Pinpoint the cell where the given text exists, returning its (X, Y) midpoint coordinate. 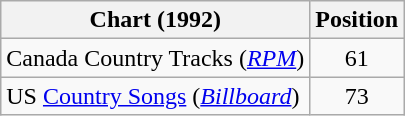
Position (357, 20)
73 (357, 96)
Chart (1992) (156, 20)
61 (357, 58)
Canada Country Tracks (RPM) (156, 58)
US Country Songs (Billboard) (156, 96)
